For the text-containing cell, return its midpoint in [X, Y] coordinate format. 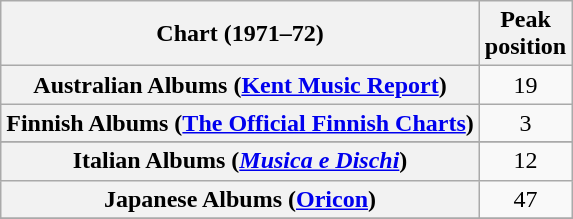
Australian Albums (Kent Music Report) [240, 85]
Peakposition [525, 34]
19 [525, 85]
Chart (1971–72) [240, 34]
12 [525, 161]
47 [525, 199]
Italian Albums (Musica e Dischi) [240, 161]
Finnish Albums (The Official Finnish Charts) [240, 123]
3 [525, 123]
Japanese Albums (Oricon) [240, 199]
